Pinpoint the cell where the given text exists, returning its [X, Y] midpoint coordinate. 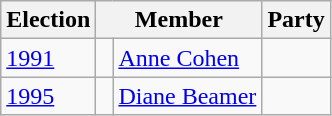
Member [179, 20]
Election [48, 20]
Anne Cohen [188, 58]
Diane Beamer [188, 96]
1991 [48, 58]
1995 [48, 96]
Party [296, 20]
